Provide the [x, y] coordinate of the cell's center where the given text is located.  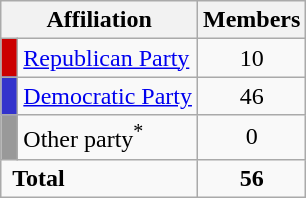
Affiliation [100, 20]
56 [251, 178]
Other party* [108, 138]
Members [251, 20]
Republican Party [108, 58]
46 [251, 96]
Democratic Party [108, 96]
10 [251, 58]
Total [100, 178]
0 [251, 138]
